Identify which cell holds the provided text, then report its [X, Y] central coordinate. 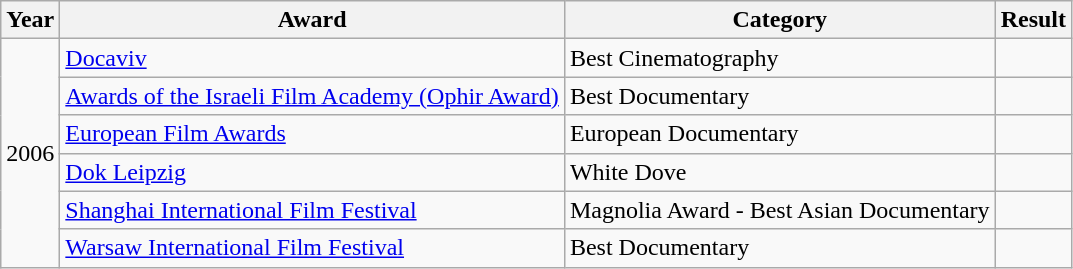
Magnolia Award - Best Asian Documentary [780, 210]
Award [312, 20]
Dok Leipzig [312, 172]
White Dove [780, 172]
Awards of the Israeli Film Academy (Ophir Award) [312, 96]
Shanghai International Film Festival [312, 210]
2006 [30, 153]
Best Cinematography [780, 58]
Docaviv [312, 58]
European Documentary [780, 134]
Result [1033, 20]
Warsaw International Film Festival [312, 248]
Year [30, 20]
European Film Awards [312, 134]
Category [780, 20]
